Locate the cell with the specified text and output its [x, y] center coordinate. 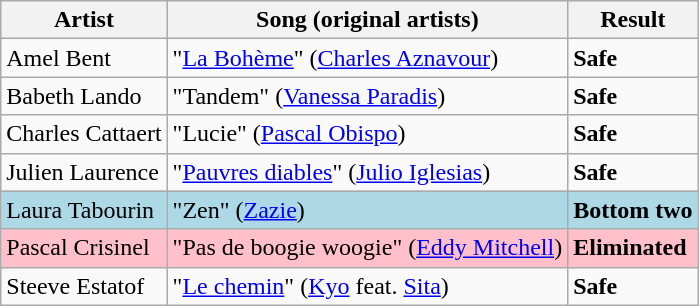
Amel Bent [84, 58]
"Tandem" (Vanessa Paradis) [368, 96]
"Pas de boogie woogie" (Eddy Mitchell) [368, 248]
"Lucie" (Pascal Obispo) [368, 134]
Pascal Crisinel [84, 248]
Babeth Lando [84, 96]
Bottom two [633, 210]
Charles Cattaert [84, 134]
"Zen" (Zazie) [368, 210]
"La Bohème" (Charles Aznavour) [368, 58]
"Le chemin" (Kyo feat. Sita) [368, 286]
Steeve Estatof [84, 286]
Song (original artists) [368, 20]
Eliminated [633, 248]
Julien Laurence [84, 172]
Laura Tabourin [84, 210]
"Pauvres diables" (Julio Iglesias) [368, 172]
Result [633, 20]
Artist [84, 20]
